Scan for the cell matching the given text and deliver its [x, y] coordinate at center. 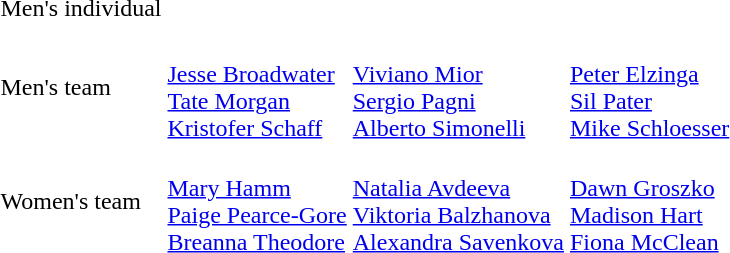
Jesse BroadwaterTate MorganKristofer Schaff [257, 88]
Viviano MiorSergio PagniAlberto Simonelli [458, 88]
